Capture the cell that displays the provided text and extract its [X, Y] central coordinate. 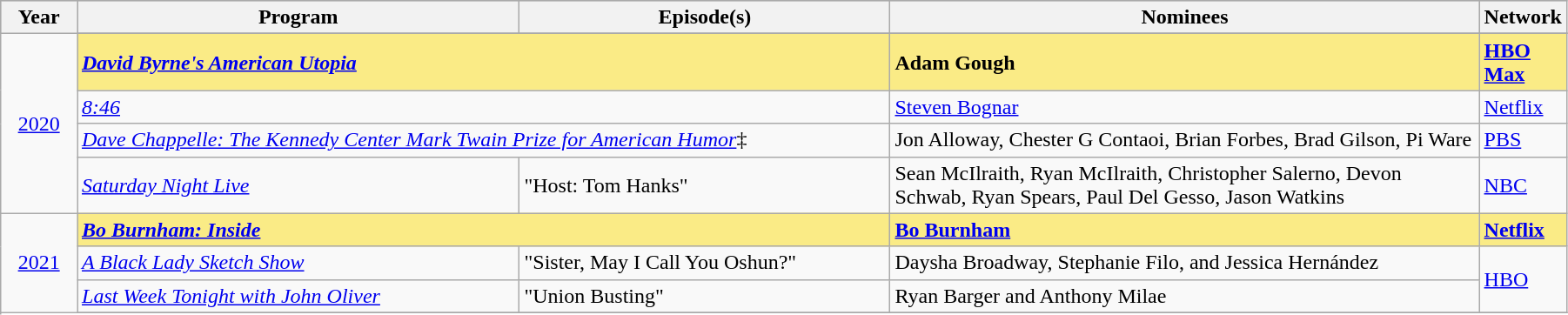
"Union Busting" [705, 296]
Network [1523, 17]
Bo Burnham [1185, 230]
HBO Max [1523, 63]
NBC [1523, 184]
Program [298, 17]
2021 [39, 263]
David Byrne's American Utopia [483, 63]
A Black Lady Sketch Show [298, 263]
Steven Bognar [1185, 107]
"Sister, May I Call You Oshun?" [705, 263]
HBO [1523, 279]
Dave Chappelle: The Kennedy Center Mark Twain Prize for American Humor‡ [483, 140]
Nominees [1185, 17]
8:46 [483, 107]
Adam Gough [1185, 63]
Daysha Broadway, Stephanie Filo, and Jessica Hernández [1185, 263]
Last Week Tonight with John Oliver [298, 296]
Bo Burnham: Inside [483, 230]
Sean McIlraith, Ryan McIlraith, Christopher Salerno, Devon Schwab, Ryan Spears, Paul Del Gesso, Jason Watkins [1185, 184]
Saturday Night Live [298, 184]
Year [39, 17]
Ryan Barger and Anthony Milae [1185, 296]
Episode(s) [705, 17]
Jon Alloway, Chester G Contaoi, Brian Forbes, Brad Gilson, Pi Ware [1185, 140]
PBS [1523, 140]
2020 [39, 124]
"Host: Tom Hanks" [705, 184]
